Determine the (X, Y) coordinate at the center of the cell enclosing the given text.  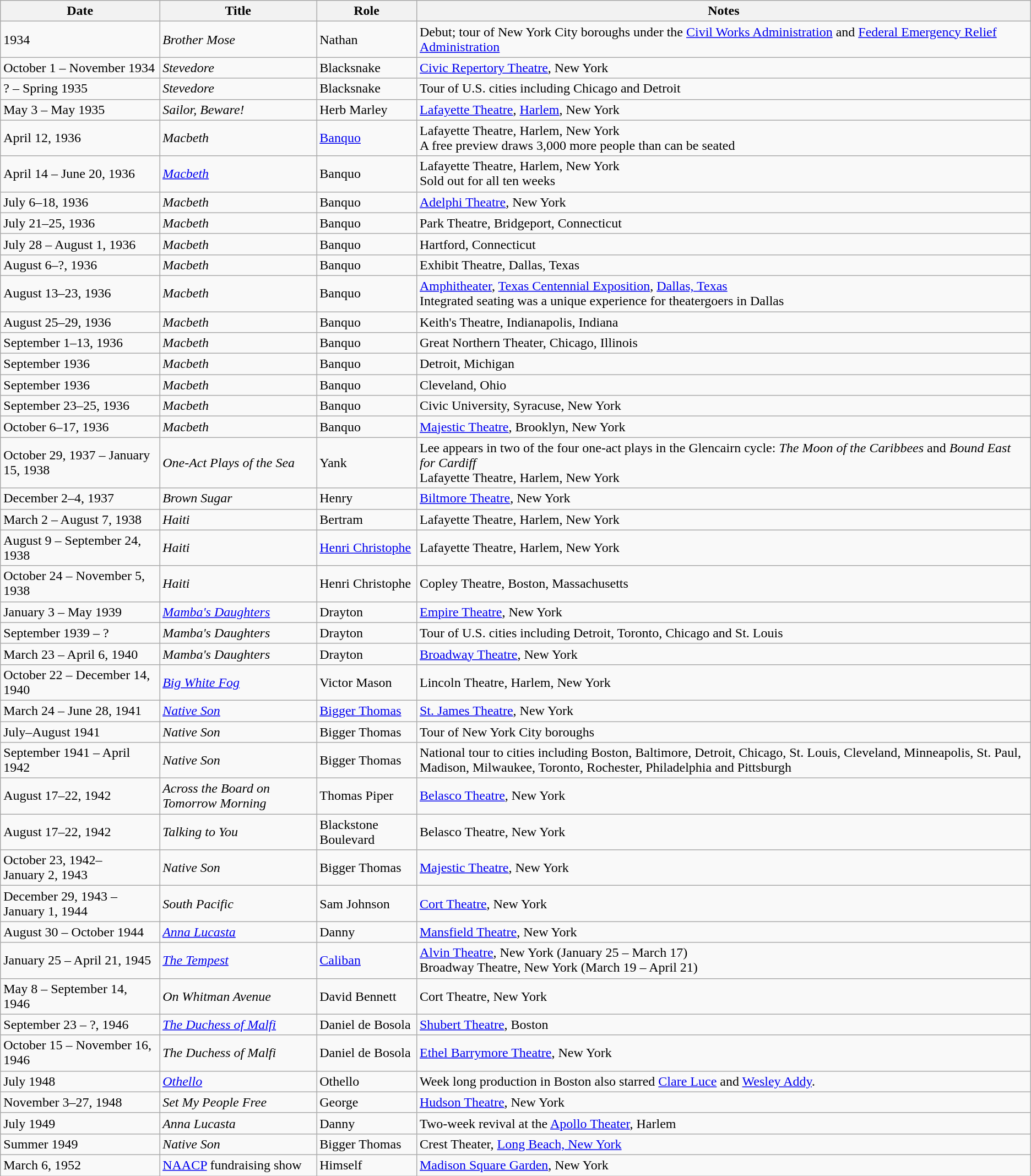
March 23 – April 6, 1940 (80, 654)
July 28 – August 1, 1936 (80, 244)
George (367, 1102)
Brown Sugar (238, 498)
October 23, 1942–January 2, 1943 (80, 868)
One-Act Plays of the Sea (238, 463)
Caliban (367, 961)
Date (80, 11)
Thomas Piper (367, 796)
Madison Square Garden, New York (724, 1165)
July–August 1941 (80, 732)
Broadway Theatre, New York (724, 654)
July 21–25, 1936 (80, 223)
Summer 1949 (80, 1144)
Across the Board on Tomorrow Morning (238, 796)
Henry (367, 498)
April 14 – June 20, 1936 (80, 174)
Big White Fog (238, 682)
January 25 – April 21, 1945 (80, 961)
March 6, 1952 (80, 1165)
July 1949 (80, 1123)
July 6–18, 1936 (80, 202)
Shubert Theatre, Boston (724, 1025)
Tour of U.S. cities including Chicago and Detroit (724, 89)
Lafayette Theatre, Harlem, New YorkA free preview draws 3,000 more people than can be seated (724, 138)
Adelphi Theatre, New York (724, 202)
Lincoln Theatre, Harlem, New York (724, 682)
Exhibit Theatre, Dallas, Texas (724, 265)
October 24 – November 5, 1938 (80, 584)
Biltmore Theatre, New York (724, 498)
Lafayette Theatre, Harlem, New YorkSold out for all ten weeks (724, 174)
On Whitman Avenue (238, 996)
Amphitheater, Texas Centennial Exposition, Dallas, TexasIntegrated seating was a unique experience for theatergoers in Dallas (724, 293)
Majestic Theatre, Brooklyn, New York (724, 427)
December 29, 1943 – January 1, 1944 (80, 903)
? – Spring 1935 (80, 89)
Hudson Theatre, New York (724, 1102)
April 12, 1936 (80, 138)
Sam Johnson (367, 903)
Two-week revival at the Apollo Theater, Harlem (724, 1123)
South Pacific (238, 903)
Brother Mose (238, 40)
Cleveland, Ohio (724, 385)
August 30 – October 1944 (80, 932)
January 3 – May 1939 (80, 612)
Week long production in Boston also starred Clare Luce and Wesley Addy. (724, 1081)
March 2 – August 7, 1938 (80, 519)
May 8 – September 14, 1946 (80, 996)
October 29, 1937 – January 15, 1938 (80, 463)
Crest Theater, Long Beach, New York (724, 1144)
Empire Theatre, New York (724, 612)
Yank (367, 463)
September 23 – ?, 1946 (80, 1025)
Alvin Theatre, New York (January 25 – March 17)Broadway Theatre, New York (March 19 – April 21) (724, 961)
October 6–17, 1936 (80, 427)
Majestic Theatre, New York (724, 868)
September 23–25, 1936 (80, 406)
July 1948 (80, 1081)
September 1941 – April 1942 (80, 760)
October 1 – November 1934 (80, 68)
Tour of New York City boroughs (724, 732)
November 3–27, 1948 (80, 1102)
Victor Mason (367, 682)
Nathan (367, 40)
Blackstone Boulevard (367, 832)
Civic Repertory Theatre, New York (724, 68)
Great Northern Theater, Chicago, Illinois (724, 343)
Herb Marley (367, 110)
Debut; tour of New York City boroughs under the Civil Works Administration and Federal Emergency Relief Administration (724, 40)
March 24 – June 28, 1941 (80, 711)
Park Theatre, Bridgeport, Connecticut (724, 223)
1934 (80, 40)
Ethel Barrymore Theatre, New York (724, 1053)
David Bennett (367, 996)
October 15 – November 16, 1946 (80, 1053)
Mansfield Theatre, New York (724, 932)
December 2–4, 1937 (80, 498)
Sailor, Beware! (238, 110)
September 1–13, 1936 (80, 343)
Title (238, 11)
The Tempest (238, 961)
NAACP fundraising show (238, 1165)
August 13–23, 1936 (80, 293)
August 6–?, 1936 (80, 265)
Notes (724, 11)
St. James Theatre, New York (724, 711)
Tour of U.S. cities including Detroit, Toronto, Chicago and St. Louis (724, 633)
May 3 – May 1935 (80, 110)
Bertram (367, 519)
October 22 – December 14, 1940 (80, 682)
Copley Theatre, Boston, Massachusetts (724, 584)
August 25–29, 1936 (80, 322)
Talking to You (238, 832)
August 9 – September 24, 1938 (80, 548)
Hartford, Connecticut (724, 244)
September 1939 – ? (80, 633)
Himself (367, 1165)
Keith's Theatre, Indianapolis, Indiana (724, 322)
Civic University, Syracuse, New York (724, 406)
Set My People Free (238, 1102)
Detroit, Michigan (724, 364)
Role (367, 11)
